Capture the cell that displays the provided text and extract its [x, y] central coordinate. 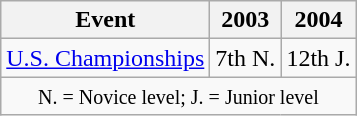
12th J. [318, 58]
U.S. Championships [106, 58]
2003 [246, 20]
N. = Novice level; J. = Junior level [178, 96]
Event [106, 20]
7th N. [246, 58]
2004 [318, 20]
